For the text-containing cell, return its midpoint in (X, Y) coordinate format. 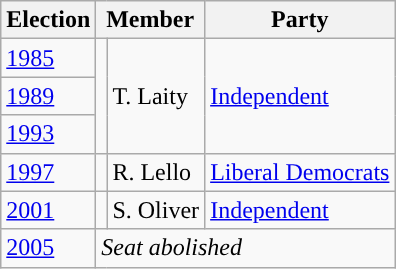
Party (300, 20)
S. Oliver (156, 210)
2005 (48, 248)
2001 (48, 210)
Election (48, 20)
1989 (48, 96)
Seat abolished (246, 248)
R. Lello (156, 172)
T. Laity (156, 96)
1993 (48, 134)
1997 (48, 172)
1985 (48, 58)
Liberal Democrats (300, 172)
Member (150, 20)
